Provide the [x, y] coordinate of the cell's center where the given text is located.  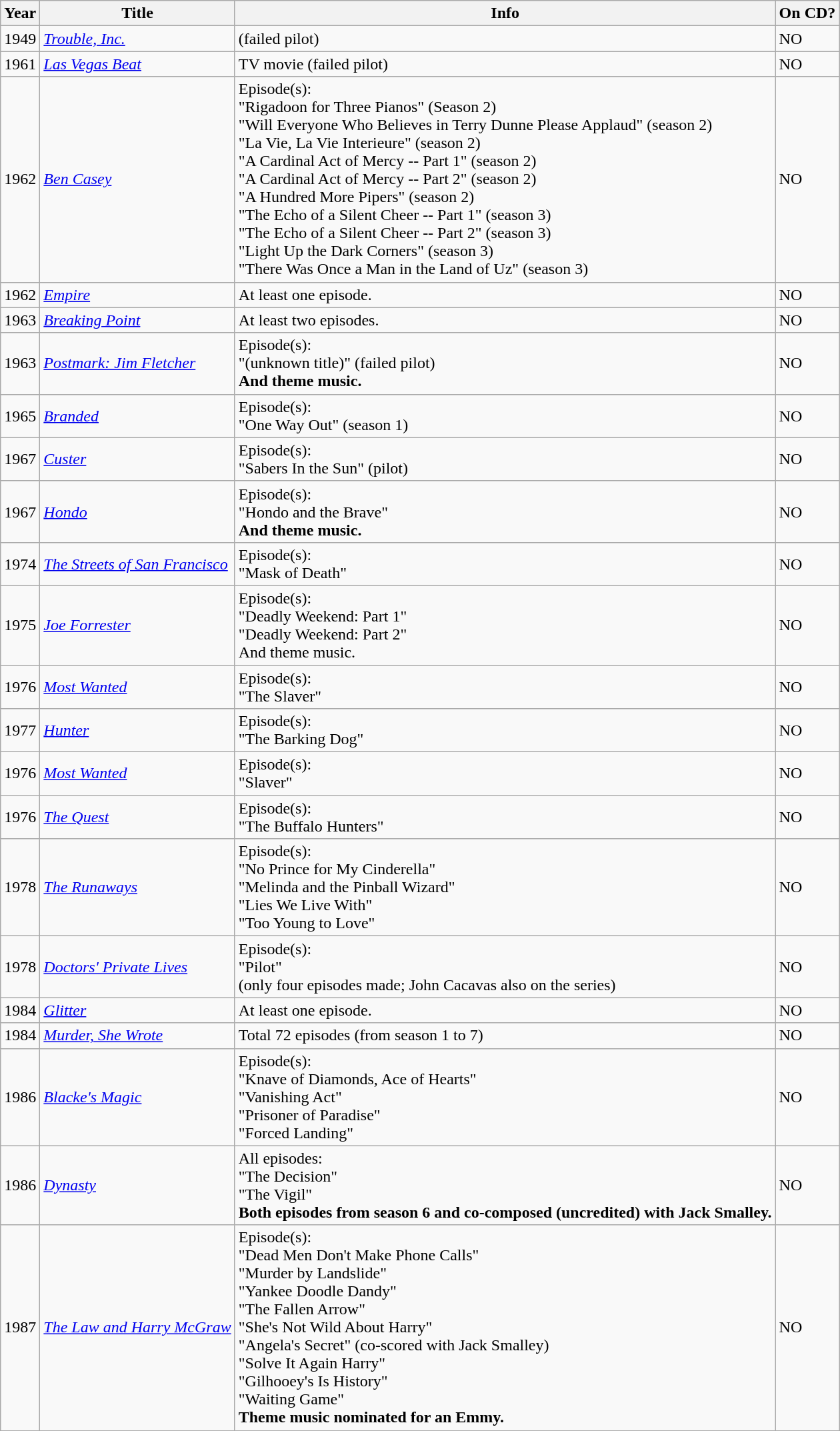
Doctors' Private Lives [137, 967]
Episode(s):"The Barking Dog" [505, 731]
Murder, She Wrote [137, 1036]
Postmark: Jim Fletcher [137, 363]
1977 [20, 731]
On CD? [807, 13]
Episode(s):"The Buffalo Hunters" [505, 818]
1949 [20, 39]
Dynasty [137, 1186]
Episode(s):"The Slaver" [505, 687]
Glitter [137, 1010]
Empire [137, 295]
1987 [20, 1328]
Blacke's Magic [137, 1097]
At least two episodes. [505, 320]
The Quest [137, 818]
Title [137, 13]
1961 [20, 64]
Year [20, 13]
Hunter [137, 731]
Episode(s):"Deadly Weekend: Part 1""Deadly Weekend: Part 2"And theme music. [505, 625]
Episode(s):"No Prince for My Cinderella""Melinda and the Pinball Wizard""Lies We Live With""Too Young to Love" [505, 888]
Ben Casey [137, 179]
(failed pilot) [505, 39]
Episode(s):"One Way Out" (season 1) [505, 416]
Las Vegas Beat [137, 64]
TV movie (failed pilot) [505, 64]
Total 72 episodes (from season 1 to 7) [505, 1036]
Branded [137, 416]
Custer [137, 459]
Joe Forrester [137, 625]
Episode(s):"Slaver" [505, 774]
Breaking Point [137, 320]
Episode(s):"Hondo and the Brave"And theme music. [505, 511]
Episode(s):"Pilot"(only four episodes made; John Cacavas also on the series) [505, 967]
Episode(s):"(unknown title)" (failed pilot)And theme music. [505, 363]
All episodes:"The Decision""The Vigil"Both episodes from season 6 and co-composed (uncredited) with Jack Smalley. [505, 1186]
Hondo [137, 511]
1974 [20, 564]
1975 [20, 625]
Episode(s):"Mask of Death" [505, 564]
Info [505, 13]
Episode(s):"Sabers In the Sun" (pilot) [505, 459]
The Law and Harry McGraw [137, 1328]
1965 [20, 416]
The Runaways [137, 888]
The Streets of San Francisco [137, 564]
Episode(s):"Knave of Diamonds, Ace of Hearts""Vanishing Act""Prisoner of Paradise""Forced Landing" [505, 1097]
Trouble, Inc. [137, 39]
